Determine the (x, y) coordinate at the center of the cell enclosing the given text.  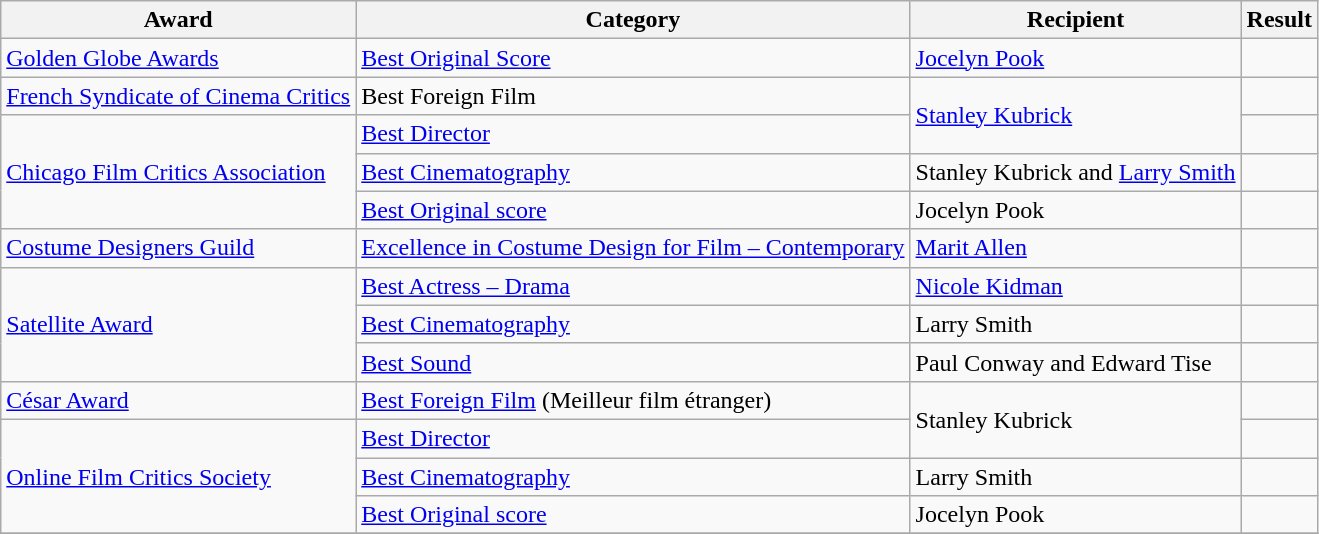
Stanley Kubrick and Larry Smith (1076, 172)
Award (178, 20)
Best Sound (633, 362)
Marit Allen (1076, 248)
Golden Globe Awards (178, 58)
Satellite Award (178, 324)
Best Original Score (633, 58)
Paul Conway and Edward Tise (1076, 362)
French Syndicate of Cinema Critics (178, 96)
Nicole Kidman (1076, 286)
Recipient (1076, 20)
Chicago Film Critics Association (178, 172)
Category (633, 20)
César Award (178, 400)
Best Actress – Drama (633, 286)
Excellence in Costume Design for Film – Contemporary (633, 248)
Best Foreign Film (633, 96)
Result (1279, 20)
Online Film Critics Society (178, 476)
Costume Designers Guild (178, 248)
Best Foreign Film (Meilleur film étranger) (633, 400)
